Extract the (x, y) coordinate from the center of the cell holding the provided text.  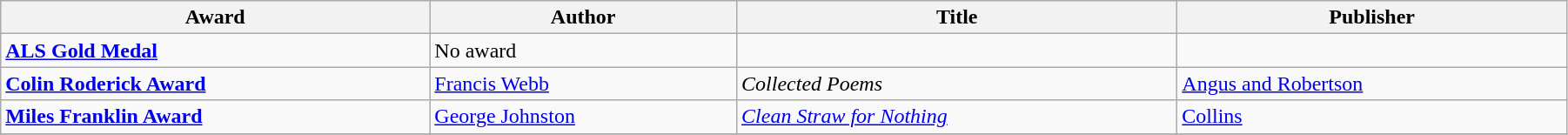
Collected Poems (957, 84)
George Johnston (583, 117)
Author (583, 17)
Publisher (1372, 17)
Francis Webb (583, 84)
Award (216, 17)
Collins (1372, 117)
Miles Franklin Award (216, 117)
Clean Straw for Nothing (957, 117)
No award (583, 51)
Title (957, 17)
Angus and Robertson (1372, 84)
Colin Roderick Award (216, 84)
ALS Gold Medal (216, 51)
